Detect which cell encompasses the target text, then output its [X, Y] center coordinate. 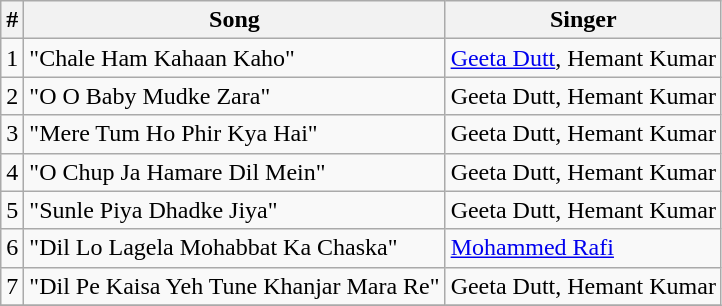
Mohammed Rafi [583, 248]
"O Chup Ja Hamare Dil Mein" [234, 172]
"Mere Tum Ho Phir Kya Hai" [234, 134]
"O O Baby Mudke Zara" [234, 96]
"Dil Pe Kaisa Yeh Tune Khanjar Mara Re" [234, 286]
7 [12, 286]
# [12, 20]
6 [12, 248]
Singer [583, 20]
1 [12, 58]
Song [234, 20]
"Dil Lo Lagela Mohabbat Ka Chaska" [234, 248]
"Chale Ham Kahaan Kaho" [234, 58]
3 [12, 134]
2 [12, 96]
5 [12, 210]
4 [12, 172]
"Sunle Piya Dhadke Jiya" [234, 210]
